Capture the cell that displays the provided text and extract its [x, y] central coordinate. 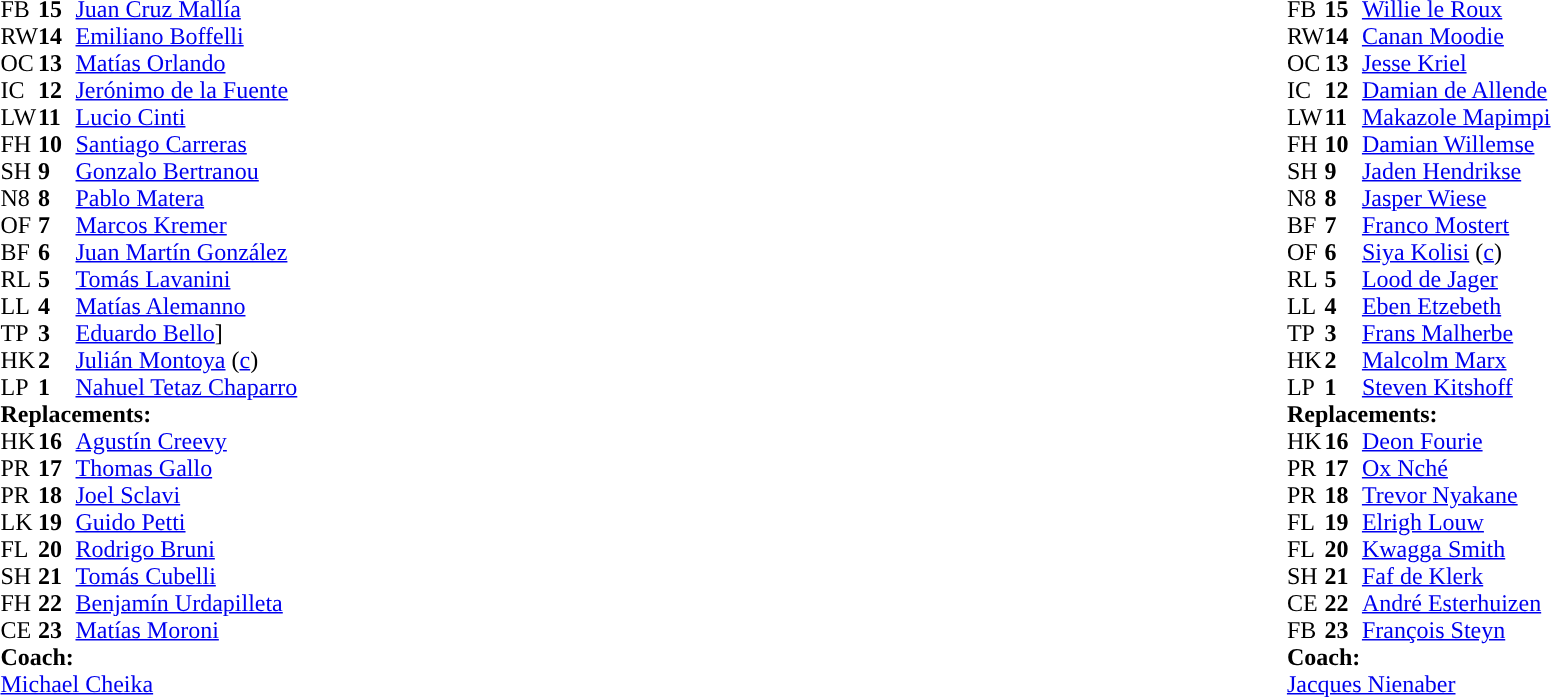
Santiago Carreras [187, 144]
Lood de Jager [1456, 280]
Lucio Cinti [187, 118]
Tomás Lavanini [187, 280]
Thomas Gallo [187, 468]
Frans Malherbe [1456, 334]
Rodrigo Bruni [187, 550]
Juan Martín González [187, 252]
Jasper Wiese [1456, 198]
Kwagga Smith [1456, 550]
Matías Moroni [187, 630]
Marcos Kremer [187, 226]
Elrigh Louw [1456, 522]
Jesse Kriel [1456, 64]
Ox Nché [1456, 468]
Jerónimo de la Fuente [187, 90]
Jacques Nienaber [1419, 684]
Matías Alemanno [187, 306]
Canan Moodie [1456, 36]
Agustín Creevy [187, 442]
Deon Fourie [1456, 442]
FB [1306, 630]
Damian de Allende [1456, 90]
Gonzalo Bertranou [187, 172]
Tomás Cubelli [187, 576]
Damian Willemse [1456, 144]
Steven Kitshoff [1456, 388]
Pablo Matera [187, 198]
Benjamín Urdapilleta [187, 604]
Eduardo Bello] [187, 334]
Nahuel Tetaz Chaparro [187, 388]
Emiliano Boffelli [187, 36]
Joel Sclavi [187, 496]
Eben Etzebeth [1456, 306]
Trevor Nyakane [1456, 496]
Michael Cheika [148, 684]
Makazole Mapimpi [1456, 118]
François Steyn [1456, 630]
Julián Montoya (c) [187, 360]
Matías Orlando [187, 64]
Franco Mostert [1456, 226]
Siya Kolisi (c) [1456, 252]
Faf de Klerk [1456, 576]
LK [19, 522]
Guido Petti [187, 522]
Jaden Hendrikse [1456, 172]
André Esterhuizen [1456, 604]
Malcolm Marx [1456, 360]
